Locate the cell with the specified text and output its (x, y) center coordinate. 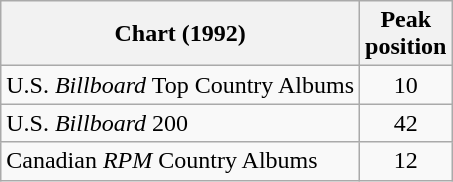
Peakposition (406, 34)
Chart (1992) (180, 34)
12 (406, 161)
U.S. Billboard 200 (180, 123)
10 (406, 85)
42 (406, 123)
U.S. Billboard Top Country Albums (180, 85)
Canadian RPM Country Albums (180, 161)
